For the text-containing cell, return its midpoint in (X, Y) coordinate format. 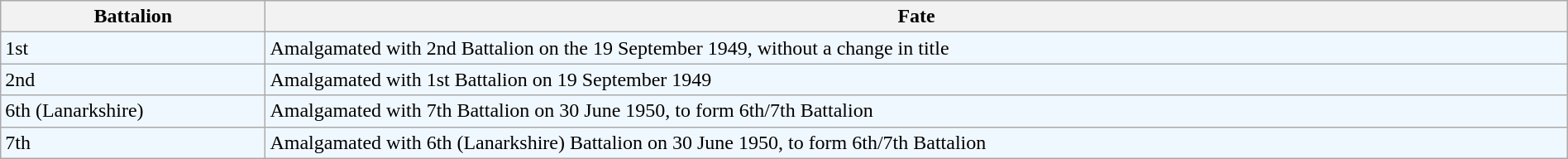
Amalgamated with 6th (Lanarkshire) Battalion on 30 June 1950, to form 6th/7th Battalion (916, 142)
1st (133, 48)
6th (Lanarkshire) (133, 111)
Amalgamated with 1st Battalion on 19 September 1949 (916, 79)
2nd (133, 79)
7th (133, 142)
Amalgamated with 2nd Battalion on the 19 September 1949, without a change in title (916, 48)
Amalgamated with 7th Battalion on 30 June 1950, to form 6th/7th Battalion (916, 111)
Battalion (133, 17)
Fate (916, 17)
